For the text-containing cell, return its midpoint in (X, Y) coordinate format. 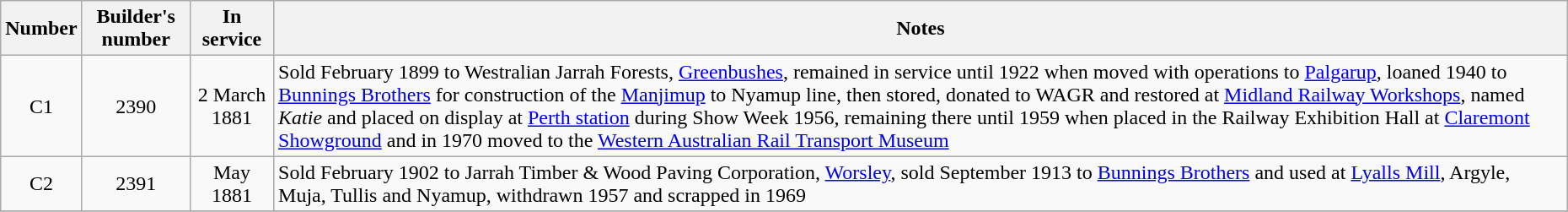
Notes (921, 29)
C2 (41, 184)
In service (231, 29)
2391 (136, 184)
C1 (41, 106)
May 1881 (231, 184)
2390 (136, 106)
Builder's number (136, 29)
2 March 1881 (231, 106)
Number (41, 29)
